From the cell containing the given text, extract its center point as [X, Y] coordinate. 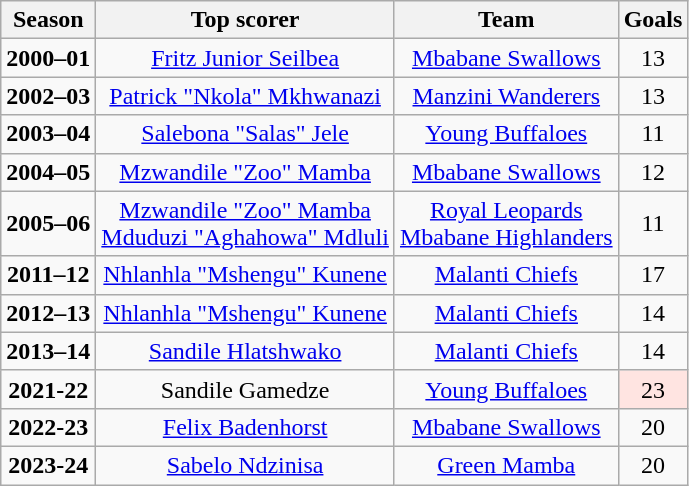
Mzwandile "Zoo" Mamba Mduduzi "Aghahowa" Mdluli [246, 224]
17 [653, 275]
Mzwandile "Zoo" Mamba [246, 172]
Manzini Wanderers [506, 96]
2000–01 [48, 58]
2003–04 [48, 134]
Sandile Gamedze [246, 389]
Salebona "Salas" Jele [246, 134]
2002–03 [48, 96]
2004–05 [48, 172]
12 [653, 172]
2021-22 [48, 389]
23 [653, 389]
Sabelo Ndzinisa [246, 465]
Fritz Junior Seilbea [246, 58]
2022-23 [48, 427]
Goals [653, 20]
2013–14 [48, 351]
2005–06 [48, 224]
Team [506, 20]
Royal LeopardsMbabane Highlanders [506, 224]
Green Mamba [506, 465]
Sandile Hlatshwako [246, 351]
Top scorer [246, 20]
Felix Badenhorst [246, 427]
2011–12 [48, 275]
Patrick "Nkola" Mkhwanazi [246, 96]
Season [48, 20]
2012–13 [48, 313]
2023-24 [48, 465]
